Pinpoint the cell where the given text exists, returning its (x, y) midpoint coordinate. 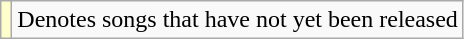
Denotes songs that have not yet been released (238, 20)
